Output the [x, y] coordinate of the center of the cell containing the given text.  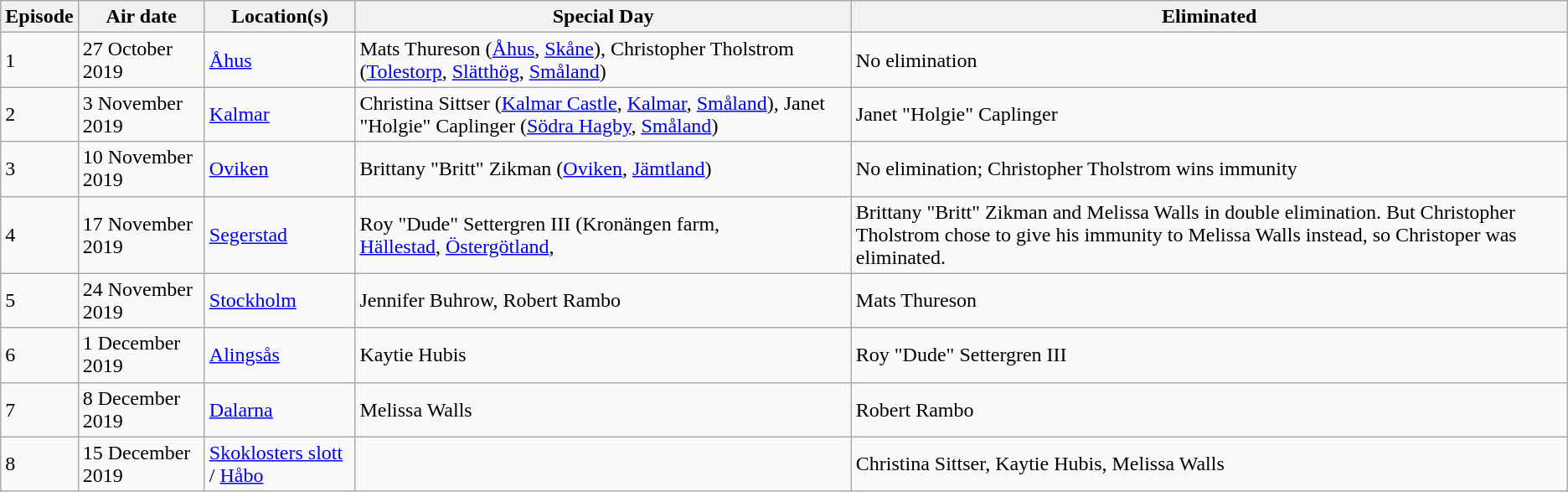
1 December 2019 [141, 355]
Oviken [280, 169]
Episode [39, 17]
4 [39, 235]
2 [39, 114]
8 December 2019 [141, 409]
Mats Thureson [1210, 300]
Alingsås [280, 355]
Christina Sittser, Kaytie Hubis, Melissa Walls [1210, 464]
Location(s) [280, 17]
Åhus [280, 60]
27 October 2019 [141, 60]
Kalmar [280, 114]
Stockholm [280, 300]
No elimination; Christopher Tholstrom wins immunity [1210, 169]
Kaytie Hubis [603, 355]
Eliminated [1210, 17]
Robert Rambo [1210, 409]
Christina Sittser (Kalmar Castle, Kalmar, Småland), Janet "Holgie" Caplinger (Södra Hagby, Småland) [603, 114]
Melissa Walls [603, 409]
Jennifer Buhrow, Robert Rambo [603, 300]
10 November 2019 [141, 169]
Brittany "Britt" Zikman (Oviken, Jämtland) [603, 169]
Mats Thureson (Åhus, Skåne), Christopher Tholstrom (Tolestorp, Slätthög, Småland) [603, 60]
3 November 2019 [141, 114]
17 November 2019 [141, 235]
Segerstad [280, 235]
5 [39, 300]
7 [39, 409]
Skoklosters slott / Håbo [280, 464]
No elimination [1210, 60]
1 [39, 60]
Janet "Holgie" Caplinger [1210, 114]
Dalarna [280, 409]
Roy "Dude" Settergren III (Kronängen farm, Hällestad, Östergötland, [603, 235]
6 [39, 355]
Roy "Dude" Settergren III [1210, 355]
15 December 2019 [141, 464]
8 [39, 464]
24 November 2019 [141, 300]
3 [39, 169]
Air date [141, 17]
Special Day [603, 17]
